Output the (X, Y) coordinate of the center of the cell containing the given text.  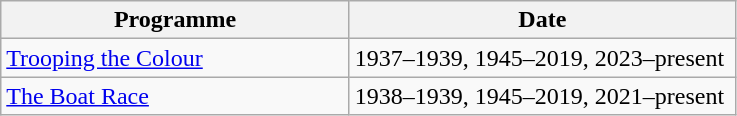
Programme (176, 20)
Trooping the Colour (176, 58)
The Boat Race (176, 96)
1937–1939, 1945–2019, 2023–present (542, 58)
1938–1939, 1945–2019, 2021–present (542, 96)
Date (542, 20)
